Output the (x, y) coordinate of the center of the cell containing the given text.  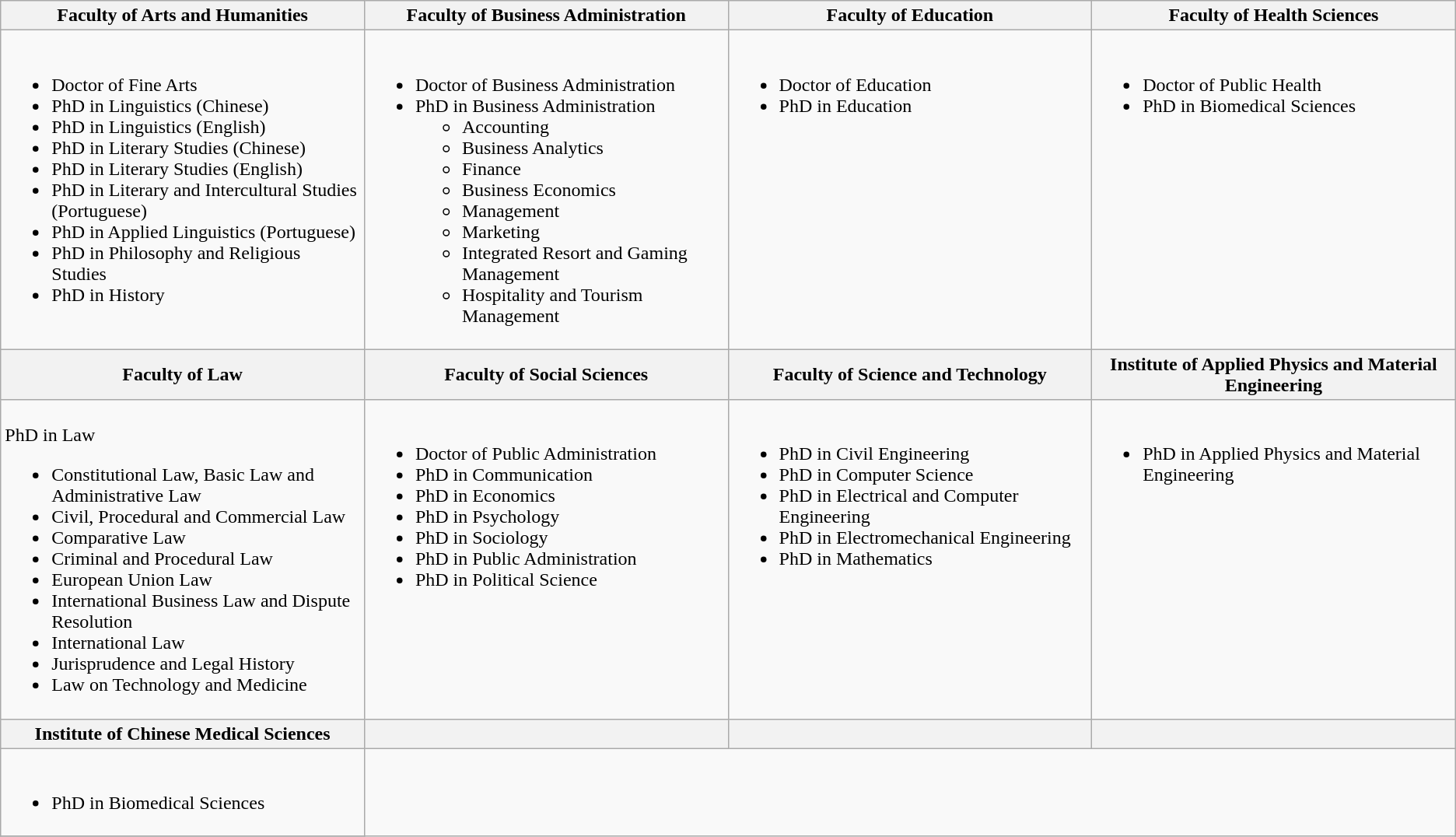
Faculty of Social Sciences (546, 375)
PhD in Civil EngineeringPhD in Computer SciencePhD in Electrical and Computer EngineeringPhD in Electromechanical EngineeringPhD in Mathematics (910, 559)
Institute of Chinese Medical Sciences (183, 734)
Institute of Applied Physics and Material Engineering (1274, 375)
Doctor of EducationPhD in Education (910, 190)
Faculty of Law (183, 375)
Faculty of Education (910, 16)
Faculty of Business Administration (546, 16)
Faculty of Arts and Humanities (183, 16)
Doctor of Public HealthPhD in Biomedical Sciences (1274, 190)
Faculty of Health Sciences (1274, 16)
PhD in Applied Physics and Material Engineering (1274, 559)
PhD in Biomedical Sciences (183, 792)
Faculty of Science and Technology (910, 375)
